Capture the cell that displays the provided text and extract its [x, y] central coordinate. 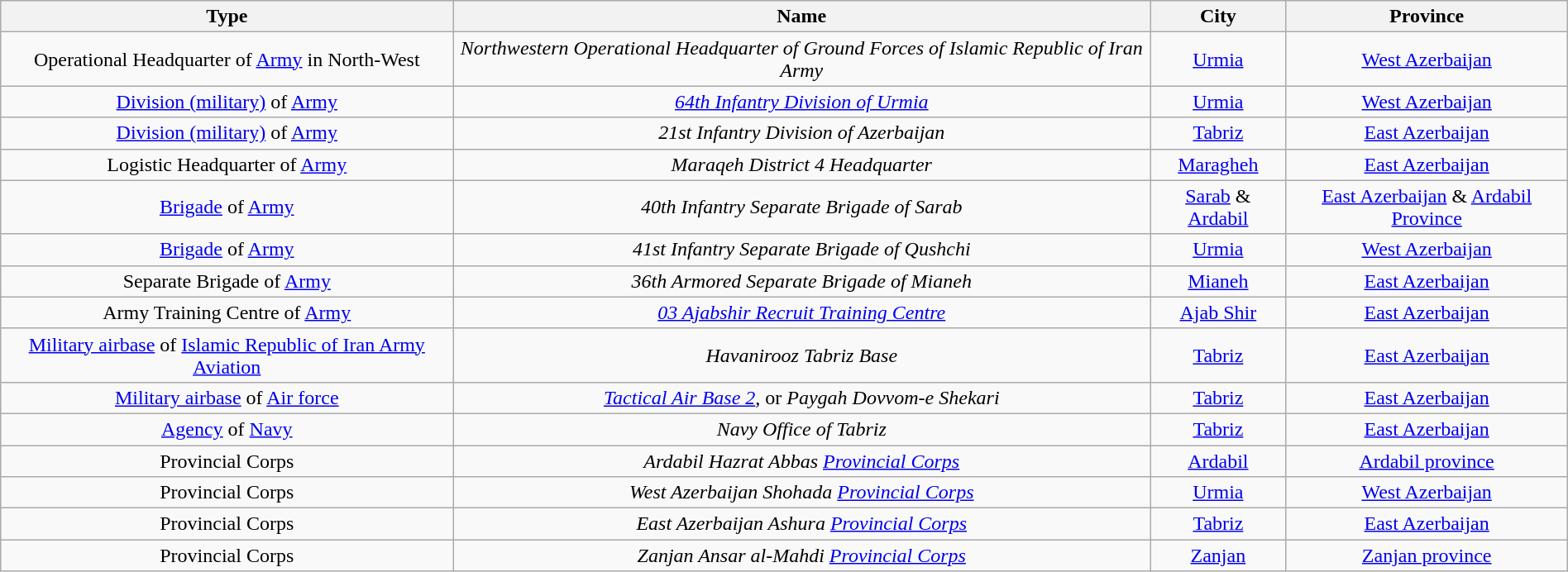
Ardabil province [1427, 460]
Agency of Navy [227, 429]
Military airbase of Islamic Republic of Iran Army Aviation [227, 355]
Havanirooz Tabriz Base [802, 355]
West Azerbaijan Shohada Provincial Corps [802, 493]
Navy Office of Tabriz [802, 429]
Maragheh [1218, 164]
Zanjan [1218, 555]
Military airbase of Air force [227, 398]
40th Infantry Separate Brigade of Sarab [802, 207]
Northwestern Operational Headquarter of Ground Forces of Islamic Republic of Iran Army [802, 60]
Maraqeh District 4 Headquarter [802, 164]
Sarab & Ardabil [1218, 207]
03 Ajabshir Recruit Training Centre [802, 312]
Tactical Air Base 2, or Paygah Dovvom-e Shekari [802, 398]
Type [227, 17]
Ajab Shir [1218, 312]
36th Armored Separate Brigade of Mianeh [802, 281]
Logistic Headquarter of Army [227, 164]
21st Infantry Division of Azerbaijan [802, 133]
Province [1427, 17]
Army Training Centre of Army [227, 312]
Operational Headquarter of Army in North-West [227, 60]
Zanjan Ansar al-Mahdi Provincial Corps [802, 555]
Mianeh [1218, 281]
East Azerbaijan Ashura Provincial Corps [802, 524]
City [1218, 17]
64th Infantry Division of Urmia [802, 102]
Ardabil Hazrat Abbas Provincial Corps [802, 460]
Separate Brigade of Army [227, 281]
Zanjan province [1427, 555]
Name [802, 17]
Ardabil [1218, 460]
41st Infantry Separate Brigade of Qushchi [802, 250]
East Azerbaijan & Ardabil Province [1427, 207]
